For the text-containing cell, return its midpoint in (X, Y) coordinate format. 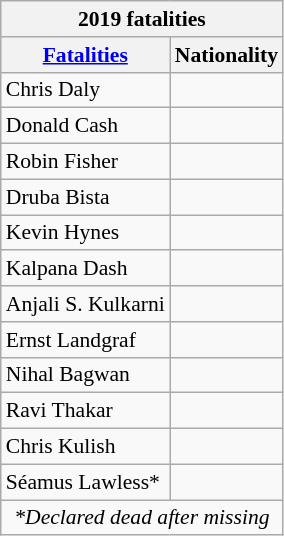
Chris Kulish (86, 447)
Séamus Lawless* (86, 482)
Anjali S. Kulkarni (86, 304)
*Declared dead after missing (142, 518)
Chris Daly (86, 90)
Druba Bista (86, 197)
Robin Fisher (86, 162)
Kalpana Dash (86, 269)
Fatalities (86, 55)
Nationality (226, 55)
Ernst Landgraf (86, 340)
Donald Cash (86, 126)
2019 fatalities (142, 19)
Ravi Thakar (86, 411)
Kevin Hynes (86, 233)
Nihal Bagwan (86, 375)
